For the text-containing cell, return its midpoint in [X, Y] coordinate format. 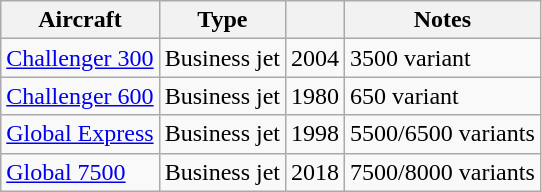
5500/6500 variants [443, 134]
Notes [443, 20]
2004 [316, 58]
Challenger 600 [80, 96]
3500 variant [443, 58]
Global Express [80, 134]
650 variant [443, 96]
Global 7500 [80, 172]
1980 [316, 96]
Aircraft [80, 20]
2018 [316, 172]
Challenger 300 [80, 58]
1998 [316, 134]
Type [222, 20]
7500/8000 variants [443, 172]
